From the cell containing the given text, extract its center point as (X, Y) coordinate. 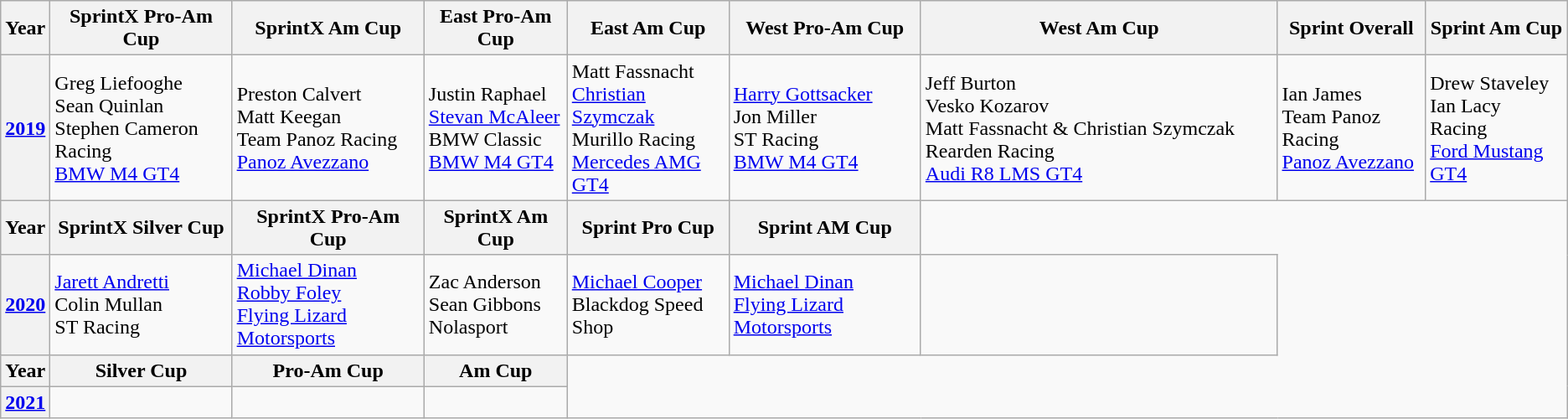
2021 (25, 402)
Greg Liefooghe Sean Quinlan Stephen Cameron Racing BMW M4 GT4 (141, 127)
Sprint AM Cup (824, 228)
Drew Staveley Ian Lacy Racing Ford Mustang GT4 (1497, 127)
East Am Cup (648, 28)
Am Cup (496, 370)
Sprint Overall (1352, 28)
Jarett Andretti Colin Mullan ST Racing (141, 305)
Sprint Pro Cup (648, 228)
West Pro-Am Cup (824, 28)
Harry Gottsacker Jon Miller ST Racing BMW M4 GT4 (824, 127)
Jeff Burton Vesko Kozarov Matt Fassnacht & Christian Szymczak Rearden Racing Audi R8 LMS GT4 (1099, 127)
Sprint Am Cup (1497, 28)
Zac Anderson Sean Gibbons Nolasport (496, 305)
Silver Cup (141, 370)
West Am Cup (1099, 28)
Michael Cooper Blackdog Speed Shop (648, 305)
Michael Dinan Flying Lizard Motorsports (824, 305)
SprintX Silver Cup (141, 228)
Matt Fassnacht Christian Szymczak Murillo Racing Mercedes AMG GT4 (648, 127)
2020 (25, 305)
Justin Raphael Stevan McAleer BMW Classic BMW M4 GT4 (496, 127)
2019 (25, 127)
Pro-Am Cup (328, 370)
Michael Dinan Robby Foley Flying Lizard Motorsports (328, 305)
Ian James Team Panoz Racing Panoz Avezzano (1352, 127)
Preston Calvert Matt Keegan Team Panoz Racing Panoz Avezzano (328, 127)
East Pro-Am Cup (496, 28)
